Return [x, y] of the center of cell containing provided text 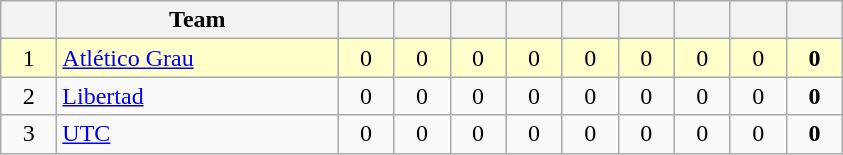
Team [198, 20]
Libertad [198, 96]
2 [29, 96]
Atlético Grau [198, 58]
UTC [198, 134]
3 [29, 134]
1 [29, 58]
